Extract the [x, y] coordinate from the center of the cell holding the provided text.  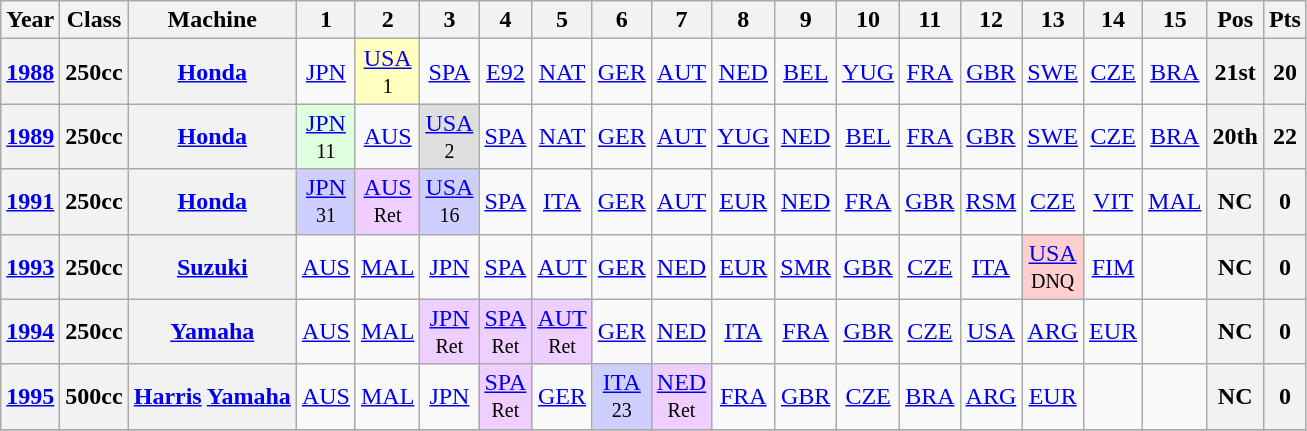
12 [991, 20]
500cc [94, 396]
Harris Yamaha [212, 396]
3 [450, 20]
USA1 [387, 72]
ITA23 [622, 396]
11 [930, 20]
1 [326, 20]
1993 [30, 266]
7 [681, 20]
Pos [1235, 20]
1988 [30, 72]
USA16 [450, 202]
5 [562, 20]
USADNQ [1053, 266]
Yamaha [212, 332]
E92 [506, 72]
Suzuki [212, 266]
RSM [991, 202]
15 [1175, 20]
9 [806, 20]
Class [94, 20]
14 [1114, 20]
20th [1235, 136]
2 [387, 20]
JPN31 [326, 202]
10 [868, 20]
21st [1235, 72]
Machine [212, 20]
1991 [30, 202]
SMR [806, 266]
JPNRet [450, 332]
USA [991, 332]
USA2 [450, 136]
1994 [30, 332]
VIT [1114, 202]
AUSRet [387, 202]
Year [30, 20]
Pts [1284, 20]
1989 [30, 136]
20 [1284, 72]
JPN11 [326, 136]
8 [744, 20]
NEDRet [681, 396]
6 [622, 20]
22 [1284, 136]
AUTRet [562, 332]
1995 [30, 396]
FIM [1114, 266]
4 [506, 20]
13 [1053, 20]
